Determine the [x, y] coordinate at the center of the cell enclosing the given text.  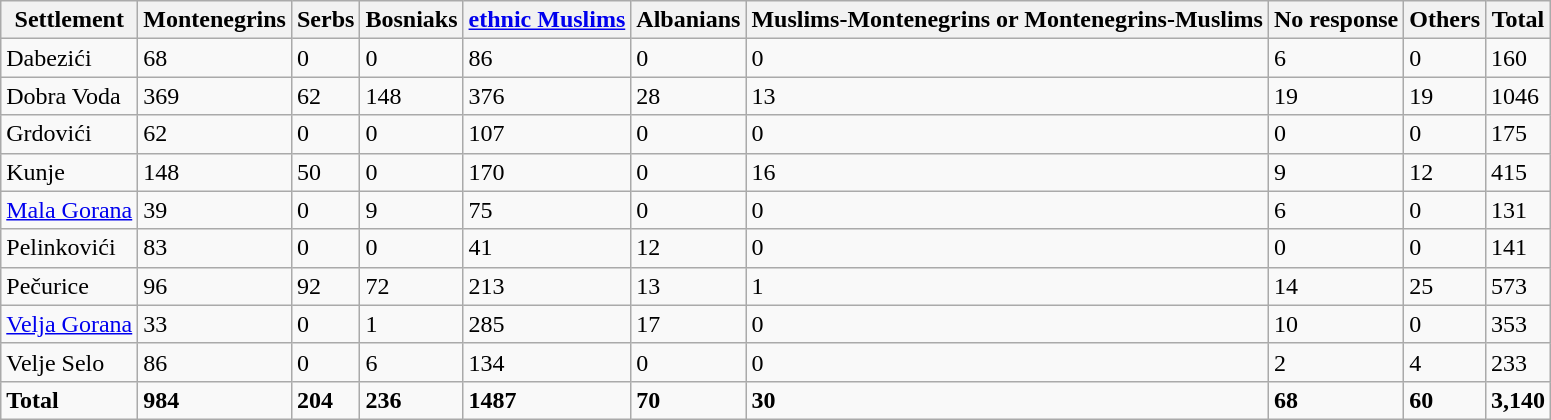
1487 [547, 400]
No response [1336, 20]
107 [547, 134]
16 [1008, 172]
134 [547, 362]
50 [325, 172]
1046 [1518, 96]
236 [412, 400]
Pelinkovići [70, 248]
75 [547, 210]
131 [1518, 210]
213 [547, 286]
28 [688, 96]
376 [547, 96]
33 [215, 324]
233 [1518, 362]
83 [215, 248]
Kunje [70, 172]
Velja Gorana [70, 324]
160 [1518, 58]
96 [215, 286]
14 [1336, 286]
92 [325, 286]
Muslims-Montenegrins or Montenegrins-Muslims [1008, 20]
60 [1445, 400]
141 [1518, 248]
72 [412, 286]
170 [547, 172]
Grdovići [70, 134]
Dobra Voda [70, 96]
573 [1518, 286]
Dabezići [70, 58]
Pečurice [70, 286]
2 [1336, 362]
Albanians [688, 20]
Bosniaks [412, 20]
285 [547, 324]
415 [1518, 172]
25 [1445, 286]
Others [1445, 20]
39 [215, 210]
4 [1445, 362]
Montenegrins [215, 20]
175 [1518, 134]
204 [325, 400]
ethnic Muslims [547, 20]
Serbs [325, 20]
30 [1008, 400]
Velje Selo [70, 362]
41 [547, 248]
353 [1518, 324]
Mala Gorana [70, 210]
3,140 [1518, 400]
10 [1336, 324]
369 [215, 96]
Settlement [70, 20]
984 [215, 400]
70 [688, 400]
17 [688, 324]
